Locate the cell with the specified text and output its (x, y) center coordinate. 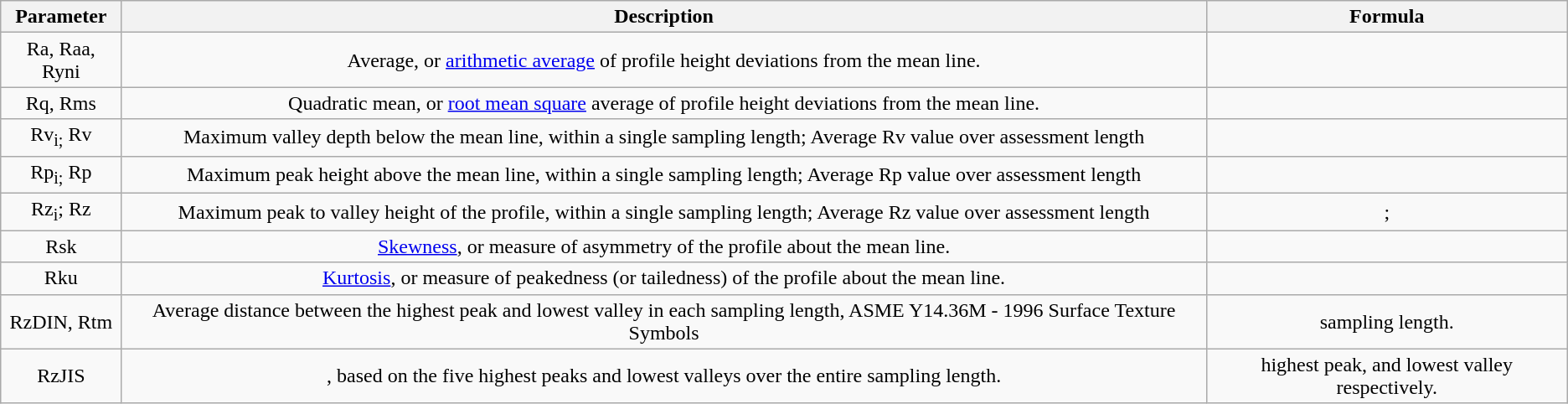
Maximum valley depth below the mean line, within a single sampling length; Average Rv value over assessment length (663, 137)
Maximum peak height above the mean line, within a single sampling length; Average Rp value over assessment length (663, 174)
Skewness, or measure of asymmetry of the profile about the mean line. (663, 246)
Formula (1387, 17)
Average, or arithmetic average of profile height deviations from the mean line. (663, 60)
Rvi; Rv (61, 137)
RzJIS (61, 376)
Ra, Raa, Ryni (61, 60)
Quadratic mean, or root mean square average of profile height deviations from the mean line. (663, 103)
RzDIN, Rtm (61, 322)
; (1387, 212)
sampling length. (1387, 322)
Rq, Rms (61, 103)
Kurtosis, or measure of peakedness (or tailedness) of the profile about the mean line. (663, 278)
Rku (61, 278)
highest peak, and lowest valley respectively. (1387, 376)
Rsk (61, 246)
Rpi; Rp (61, 174)
Maximum peak to valley height of the profile, within a single sampling length; Average Rz value over assessment length (663, 212)
Parameter (61, 17)
Average distance between the highest peak and lowest valley in each sampling length, ASME Y14.36M - 1996 Surface Texture Symbols (663, 322)
Description (663, 17)
, based on the five highest peaks and lowest valleys over the entire sampling length. (663, 376)
Rzi; Rz (61, 212)
